Return the [x, y] coordinate for the center point of the cell that contains the specified text.  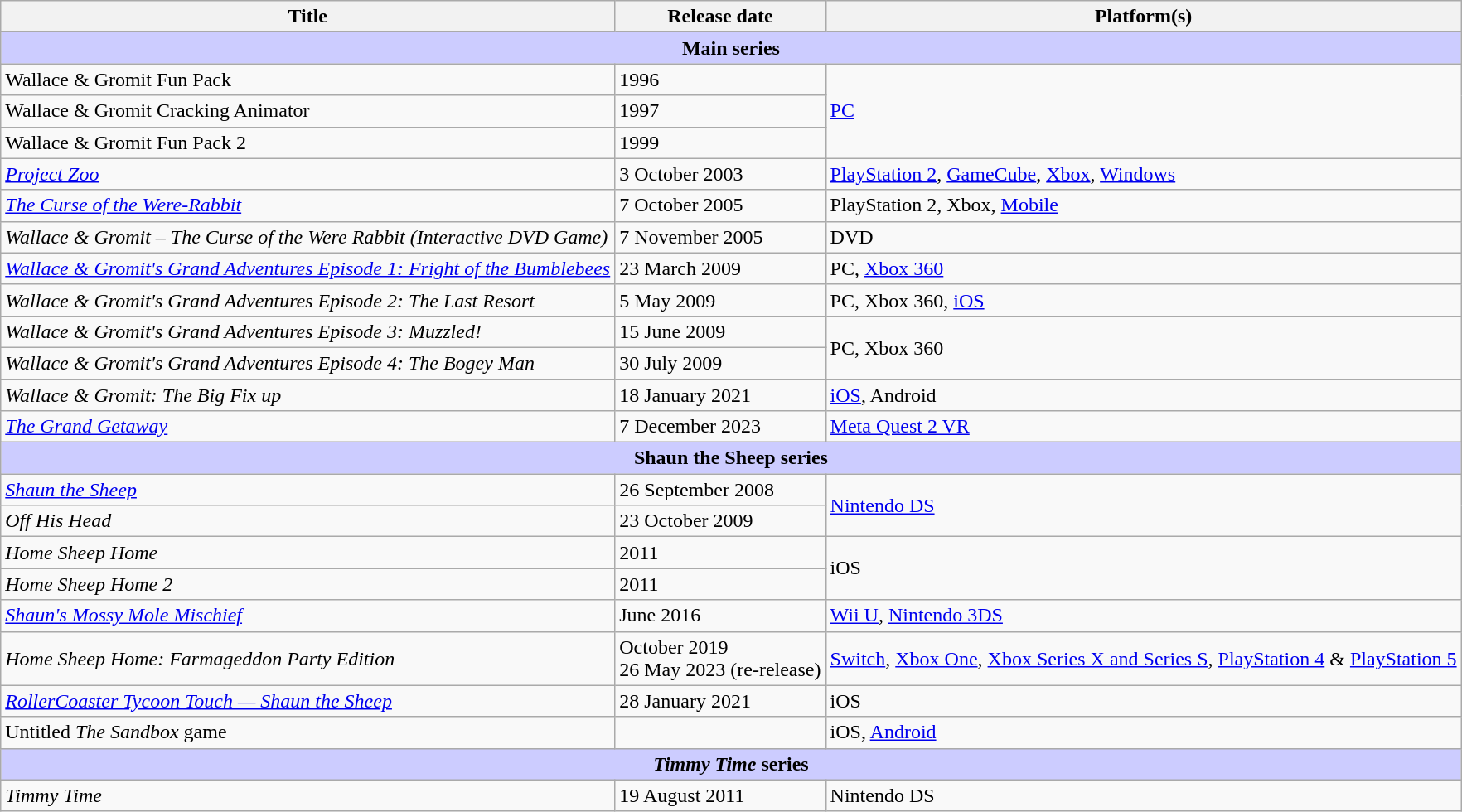
1997 [720, 111]
Meta Quest 2 VR [1144, 427]
Wallace & Gromit Cracking Animator [308, 111]
Wallace & Gromit's Grand Adventures Episode 1: Fright of the Bumblebees [308, 268]
Home Sheep Home: Farmageddon Party Edition [308, 658]
Project Zoo [308, 174]
19 August 2011 [720, 795]
28 January 2021 [720, 701]
PC, Xbox 360, iOS [1144, 300]
Shaun's Mossy Mole Mischief [308, 616]
RollerCoaster Tycoon Touch — Shaun the Sheep [308, 701]
Home Sheep Home [308, 553]
7 December 2023 [720, 427]
1996 [720, 80]
PlayStation 2, Xbox, Mobile [1144, 205]
Title [308, 17]
23 March 2009 [720, 268]
30 July 2009 [720, 363]
Platform(s) [1144, 17]
Off His Head [308, 521]
June 2016 [720, 616]
26 September 2008 [720, 490]
PlayStation 2, GameCube, Xbox, Windows [1144, 174]
Main series [731, 48]
Wallace & Gromit's Grand Adventures Episode 3: Muzzled! [308, 331]
Wallace & Gromit: The Big Fix up [308, 395]
7 October 2005 [720, 205]
Release date [720, 17]
3 October 2003 [720, 174]
Wallace & Gromit's Grand Adventures Episode 2: The Last Resort [308, 300]
The Grand Getaway [308, 427]
The Curse of the Were-Rabbit [308, 205]
Untitled The Sandbox game [308, 732]
5 May 2009 [720, 300]
23 October 2009 [720, 521]
1999 [720, 143]
7 November 2005 [720, 237]
Wallace & Gromit Fun Pack [308, 80]
Shaun the Sheep [308, 490]
18 January 2021 [720, 395]
Wii U, Nintendo 3DS [1144, 616]
Wallace & Gromit Fun Pack 2 [308, 143]
Shaun the Sheep series [731, 458]
Switch, Xbox One, Xbox Series X and Series S, PlayStation 4 & PlayStation 5 [1144, 658]
October 201926 May 2023 (re-release) [720, 658]
Home Sheep Home 2 [308, 584]
PC [1144, 111]
15 June 2009 [720, 331]
DVD [1144, 237]
Timmy Time series [731, 764]
Timmy Time [308, 795]
Wallace & Gromit – The Curse of the Were Rabbit (Interactive DVD Game) [308, 237]
Wallace & Gromit's Grand Adventures Episode 4: The Bogey Man [308, 363]
